For the text-containing cell, return its midpoint in [x, y] coordinate format. 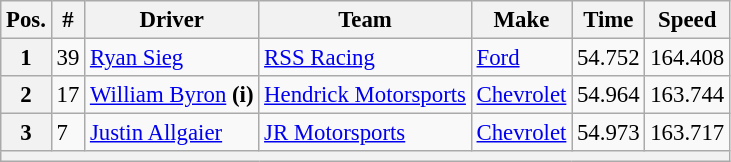
Driver [172, 20]
Pos. [26, 20]
39 [68, 58]
Hendrick Motorsports [365, 95]
Speed [688, 20]
JR Motorsports [365, 133]
Make [521, 20]
3 [26, 133]
Justin Allgaier [172, 133]
Ford [521, 58]
164.408 [688, 58]
# [68, 20]
1 [26, 58]
William Byron (i) [172, 95]
Team [365, 20]
54.752 [608, 58]
163.717 [688, 133]
163.744 [688, 95]
Time [608, 20]
17 [68, 95]
2 [26, 95]
Ryan Sieg [172, 58]
7 [68, 133]
RSS Racing [365, 58]
54.973 [608, 133]
54.964 [608, 95]
